Provide the (x, y) coordinate of the cell's center where the given text is located.  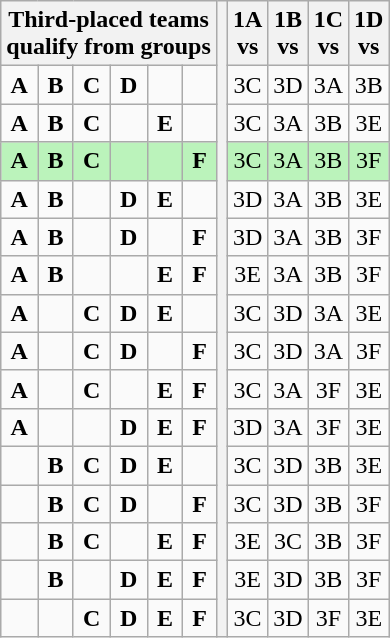
1Bvs (288, 34)
Third-placed teamsqualify from groups (109, 34)
1Cvs (328, 34)
1Dvs (369, 34)
1Avs (247, 34)
